Output the [X, Y] coordinate of the center of the cell containing the given text.  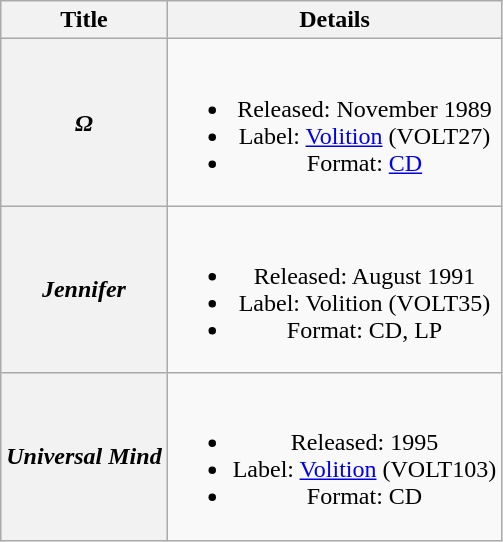
Released: 1995Label: Volition (VOLT103)Format: CD [334, 456]
Jennifer [84, 290]
Released: August 1991Label: Volition (VOLT35)Format: CD, LP [334, 290]
Title [84, 20]
Released: November 1989Label: Volition (VOLT27)Format: CD [334, 122]
Universal Mind [84, 456]
Details [334, 20]
Ω [84, 122]
